Extract the [x, y] coordinate from the center of the cell holding the provided text.  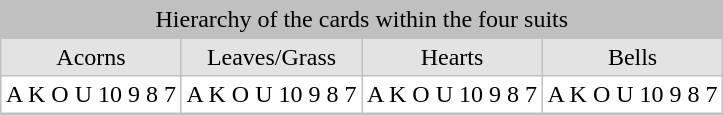
Leaves/Grass [272, 57]
Bells [632, 57]
Hierarchy of the cards within the four suits [362, 20]
Hearts [452, 57]
Acorns [92, 57]
